Pinpoint the cell where the given text exists, returning its (X, Y) midpoint coordinate. 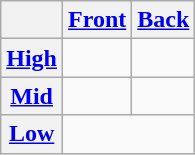
Front (98, 20)
Back (164, 20)
Low (32, 134)
High (32, 58)
Mid (32, 96)
